Extract the [x, y] coordinate from the center of the cell holding the provided text.  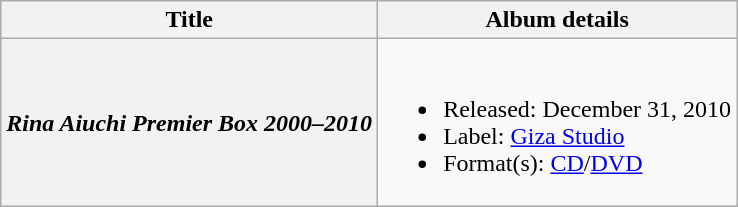
Rina Aiuchi Premier Box 2000–2010 [190, 122]
Album details [558, 20]
Title [190, 20]
Released: December 31, 2010Label: Giza StudioFormat(s): CD/DVD [558, 122]
